Extract the (X, Y) coordinate from the center of the cell holding the provided text.  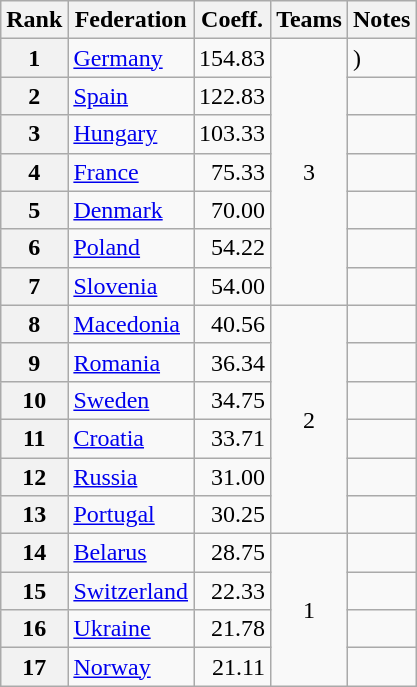
4 (34, 172)
Rank (34, 20)
Hungary (131, 134)
30.25 (232, 515)
France (131, 172)
36.34 (232, 362)
22.33 (232, 591)
Notes (381, 20)
) (381, 58)
6 (34, 248)
10 (34, 400)
Macedonia (131, 324)
Sweden (131, 400)
16 (34, 629)
Switzerland (131, 591)
33.71 (232, 438)
7 (34, 286)
21.11 (232, 667)
Norway (131, 667)
Romania (131, 362)
14 (34, 553)
15 (34, 591)
5 (34, 210)
75.33 (232, 172)
17 (34, 667)
9 (34, 362)
54.00 (232, 286)
Germany (131, 58)
21.78 (232, 629)
Slovenia (131, 286)
34.75 (232, 400)
103.33 (232, 134)
Coeff. (232, 20)
31.00 (232, 477)
13 (34, 515)
154.83 (232, 58)
Poland (131, 248)
8 (34, 324)
Denmark (131, 210)
Russia (131, 477)
Portugal (131, 515)
11 (34, 438)
Federation (131, 20)
12 (34, 477)
Ukraine (131, 629)
40.56 (232, 324)
70.00 (232, 210)
Croatia (131, 438)
122.83 (232, 96)
28.75 (232, 553)
54.22 (232, 248)
Spain (131, 96)
Teams (310, 20)
Belarus (131, 553)
